Search for the cell housing the specified text and yield its [X, Y] center coordinate. 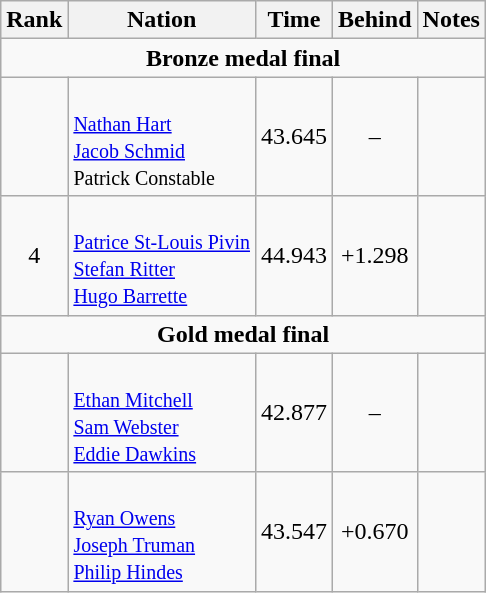
Notes [451, 20]
43.645 [294, 136]
4 [34, 256]
Ryan OwensJoseph TrumanPhilip Hindes [162, 532]
44.943 [294, 256]
Ethan MitchellSam WebsterEddie Dawkins [162, 412]
Patrice St-Louis PivinStefan RitterHugo Barrette [162, 256]
Gold medal final [244, 334]
+1.298 [375, 256]
Rank [34, 20]
42.877 [294, 412]
Behind [375, 20]
+0.670 [375, 532]
Nation [162, 20]
Bronze medal final [244, 58]
Time [294, 20]
Nathan HartJacob SchmidPatrick Constable [162, 136]
43.547 [294, 532]
